Locate the cell with the specified text and output its [x, y] center coordinate. 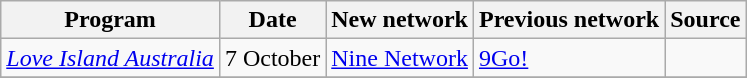
Program [110, 20]
Love Island Australia [110, 58]
7 October [272, 58]
Previous network [568, 20]
Nine Network [400, 58]
Source [706, 20]
New network [400, 20]
9Go! [568, 58]
Date [272, 20]
